Return the (X, Y) coordinate for the center point of the cell that contains the specified text.  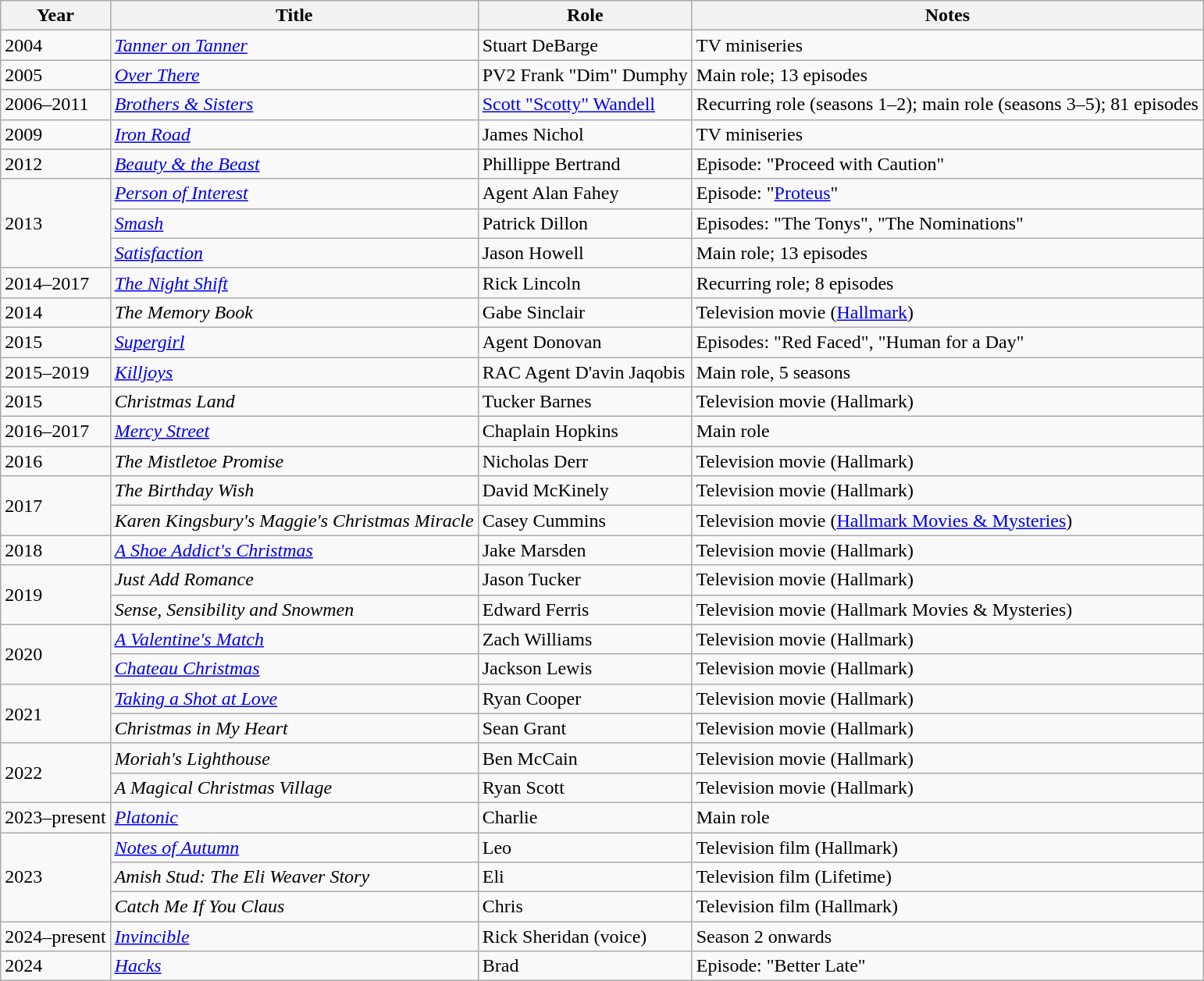
2004 (55, 45)
Beauty & the Beast (294, 164)
Brad (585, 966)
Tanner on Tanner (294, 45)
Eli (585, 877)
A Shoe Addict's Christmas (294, 550)
Satisfaction (294, 253)
Recurring role; 8 episodes (947, 283)
Agent Donovan (585, 342)
Episodes: "Red Faced", "Human for a Day" (947, 342)
2013 (55, 223)
A Magical Christmas Village (294, 787)
Ben McCain (585, 758)
A Valentine's Match (294, 639)
2012 (55, 164)
Notes of Autumn (294, 847)
Moriah's Lighthouse (294, 758)
The Night Shift (294, 283)
2022 (55, 773)
Christmas in My Heart (294, 728)
Killjoys (294, 372)
Rick Lincoln (585, 283)
Episode: "Proteus" (947, 194)
Platonic (294, 817)
Year (55, 16)
Gabe Sinclair (585, 312)
2016–2017 (55, 432)
The Mistletoe Promise (294, 461)
2024–present (55, 937)
Television film (Lifetime) (947, 877)
Agent Alan Fahey (585, 194)
2024 (55, 966)
PV2 Frank "Dim" Dumphy (585, 75)
Taking a Shot at Love (294, 698)
Title (294, 16)
2019 (55, 595)
Nicholas Derr (585, 461)
Invincible (294, 937)
Sense, Sensibility and Snowmen (294, 610)
Ryan Scott (585, 787)
2006–2011 (55, 105)
Karen Kingsbury's Maggie's Christmas Miracle (294, 521)
2023 (55, 876)
Mercy Street (294, 432)
Main role, 5 seasons (947, 372)
Notes (947, 16)
Rick Sheridan (voice) (585, 937)
2020 (55, 654)
Chris (585, 907)
Jackson Lewis (585, 669)
2023–present (55, 817)
Tucker Barnes (585, 402)
The Memory Book (294, 312)
Patrick Dillon (585, 223)
Supergirl (294, 342)
2014–2017 (55, 283)
Brothers & Sisters (294, 105)
Edward Ferris (585, 610)
Chaplain Hopkins (585, 432)
2009 (55, 134)
2016 (55, 461)
Amish Stud: The Eli Weaver Story (294, 877)
The Birthday Wish (294, 491)
Episodes: "The Tonys", "The Nominations" (947, 223)
2015–2019 (55, 372)
Jason Tucker (585, 580)
Season 2 onwards (947, 937)
2017 (55, 506)
Ryan Cooper (585, 698)
Hacks (294, 966)
Scott "Scotty" Wandell (585, 105)
Role (585, 16)
Sean Grant (585, 728)
Just Add Romance (294, 580)
Charlie (585, 817)
Leo (585, 847)
Phillippe Bertrand (585, 164)
James Nichol (585, 134)
Person of Interest (294, 194)
2014 (55, 312)
2005 (55, 75)
Episode: "Better Late" (947, 966)
2021 (55, 713)
Smash (294, 223)
Jake Marsden (585, 550)
Jason Howell (585, 253)
Iron Road (294, 134)
Christmas Land (294, 402)
Zach Williams (585, 639)
RAC Agent D'avin Jaqobis (585, 372)
Catch Me If You Claus (294, 907)
Stuart DeBarge (585, 45)
Recurring role (seasons 1–2); main role (seasons 3–5); 81 episodes (947, 105)
Chateau Christmas (294, 669)
Over There (294, 75)
David McKinely (585, 491)
Episode: "Proceed with Caution" (947, 164)
2018 (55, 550)
Casey Cummins (585, 521)
